Locate the cell with the specified text and output its [X, Y] center coordinate. 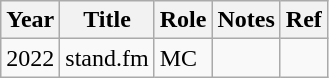
Ref [304, 20]
Title [107, 20]
MC [183, 58]
stand.fm [107, 58]
Year [30, 20]
2022 [30, 58]
Role [183, 20]
Notes [246, 20]
